Identify which cell holds the provided text, then report its (X, Y) central coordinate. 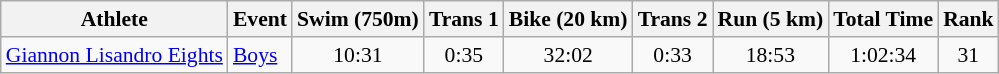
Trans 1 (464, 19)
Total Time (883, 19)
0:35 (464, 55)
10:31 (358, 55)
1:02:34 (883, 55)
Bike (20 km) (568, 19)
Giannon Lisandro Eights (114, 55)
0:33 (673, 55)
32:02 (568, 55)
Athlete (114, 19)
Event (260, 19)
Trans 2 (673, 19)
Boys (260, 55)
Rank (968, 19)
31 (968, 55)
18:53 (770, 55)
Swim (750m) (358, 19)
Run (5 km) (770, 19)
